For the text-containing cell, return its midpoint in [X, Y] coordinate format. 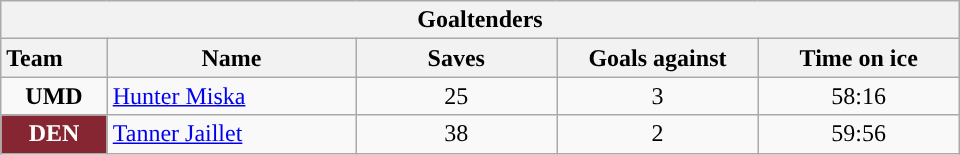
25 [456, 96]
58:16 [858, 96]
Tanner Jaillet [232, 134]
Name [232, 58]
3 [658, 96]
Hunter Miska [232, 96]
UMD [54, 96]
Goals against [658, 58]
38 [456, 134]
2 [658, 134]
DEN [54, 134]
Team [54, 58]
Saves [456, 58]
Time on ice [858, 58]
59:56 [858, 134]
Goaltenders [480, 20]
